Locate the cell with the specified text and output its [x, y] center coordinate. 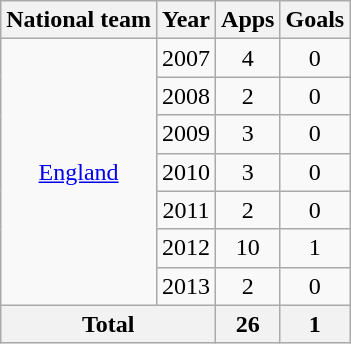
National team [79, 20]
Total [108, 324]
2013 [186, 286]
4 [248, 58]
2010 [186, 172]
England [79, 172]
Year [186, 20]
Apps [248, 20]
26 [248, 324]
2008 [186, 96]
2012 [186, 248]
2011 [186, 210]
Goals [315, 20]
2007 [186, 58]
10 [248, 248]
2009 [186, 134]
